Search for the cell housing the specified text and yield its [X, Y] center coordinate. 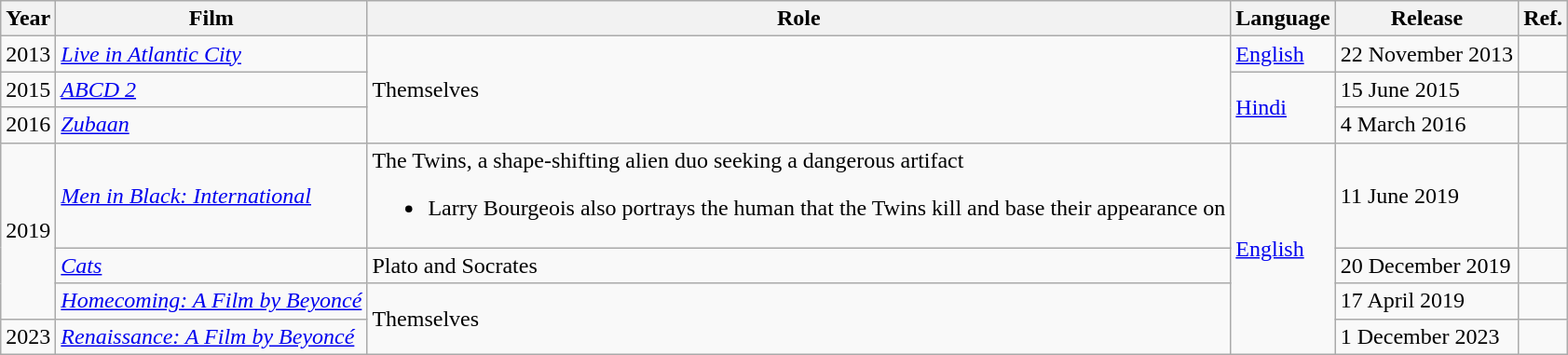
2016 [28, 125]
11 June 2019 [1426, 196]
4 March 2016 [1426, 125]
2023 [28, 336]
1 December 2023 [1426, 336]
Ref. [1543, 19]
Cats [211, 266]
22 November 2013 [1426, 54]
Live in Atlantic City [211, 54]
Homecoming: A Film by Beyoncé [211, 301]
Men in Black: International [211, 196]
Film [211, 19]
Hindi [1283, 107]
Zubaan [211, 125]
Renaissance: A Film by Beyoncé [211, 336]
Role [799, 19]
2015 [28, 89]
Year [28, 19]
20 December 2019 [1426, 266]
2019 [28, 231]
Plato and Socrates [799, 266]
2013 [28, 54]
17 April 2019 [1426, 301]
Language [1283, 19]
ABCD 2 [211, 89]
Release [1426, 19]
15 June 2015 [1426, 89]
